Return the [X, Y] coordinate for the center point of the cell that contains the specified text.  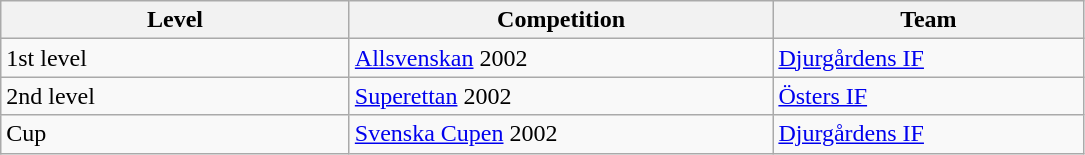
1st level [176, 58]
Östers IF [928, 96]
Cup [176, 134]
Team [928, 20]
Allsvenskan 2002 [561, 58]
Competition [561, 20]
2nd level [176, 96]
Superettan 2002 [561, 96]
Level [176, 20]
Svenska Cupen 2002 [561, 134]
